Find where the given text appears and provide that cell's center as (x, y) coordinate. 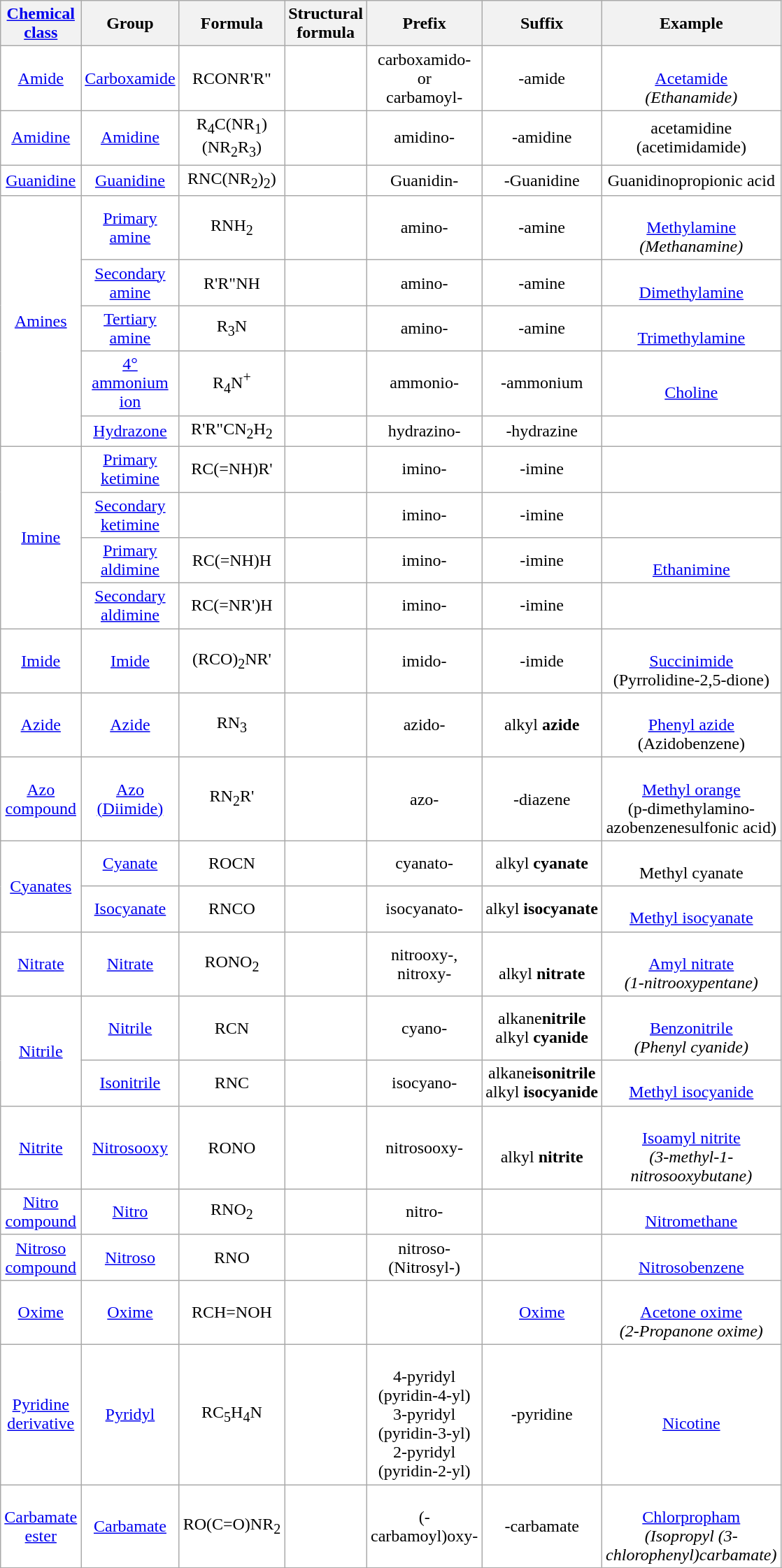
(RCO)2NR' (232, 661)
alkyl isocyanate (542, 909)
Carboxamide (130, 78)
cyano- (424, 1028)
4° ammonium ion (130, 383)
Amyl nitrate(1-nitrooxypentane) (691, 964)
Nitrite (41, 1147)
R3N (232, 329)
-diazene (542, 799)
alkyl cyanate (542, 863)
Carbamate ester (41, 1526)
azido- (424, 725)
alkaneisonitrilealkyl isocyanide (542, 1083)
Nitro (130, 1211)
-carbamate (542, 1526)
R4N+ (232, 383)
Succinimide(Pyrrolidine-2,5-dione) (691, 661)
RC(=NH)R' (232, 469)
ammonio- (424, 383)
-hydrazine (542, 431)
Primary aldimine (130, 561)
Nitro compound (41, 1211)
4-pyridyl(pyridin-4-yl)3-pyridyl(pyridin-3-yl)2-pyridyl(pyridin-2-yl) (424, 1414)
nitrosooxy- (424, 1147)
Cyanates (41, 886)
Secondary aldimine (130, 606)
amidino- (424, 138)
carboxamido-orcarbamoyl- (424, 78)
Cyanate (130, 863)
Benzonitrile(Phenyl cyanide) (691, 1028)
Methyl orange(p-dimethylamino-azobenzenesulfonic acid) (691, 799)
Isoamyl nitrite(3-methyl-1-nitrosooxybutane) (691, 1147)
isocyanato- (424, 909)
Chlorpropham(Isopropyl (3-chlorophenyl)carbamate) (691, 1526)
-pyridine (542, 1414)
acetamidine(acetimidamide) (691, 138)
Methyl cyanate (691, 863)
RO(C=O)NR2 (232, 1526)
RNC(NR2)2) (232, 180)
-amidine (542, 138)
Guanidin- (424, 180)
Ethanimine (691, 561)
RNCO (232, 909)
Acetamide(Ethanamide) (691, 78)
Azo(Diimide) (130, 799)
RN3 (232, 725)
RONO2 (232, 964)
ROCN (232, 863)
RONO (232, 1147)
-Guanidine (542, 180)
Example (691, 24)
Pyridyl (130, 1414)
RCONR'R" (232, 78)
RNO (232, 1257)
Suffix (542, 24)
Chemical class (41, 24)
Methyl isocyanide (691, 1083)
RCN (232, 1028)
Pyridine derivative (41, 1414)
RNH2 (232, 228)
Carbamate (130, 1526)
RN2R' (232, 799)
Hydrazone (130, 431)
Azo compound (41, 799)
Dimethylamine (691, 283)
Prefix (424, 24)
Nitroso (130, 1257)
Nitroso compound (41, 1257)
Formula (232, 24)
Amines (41, 322)
cyanato- (424, 863)
Methyl isocyanate (691, 909)
-imide (542, 661)
-amide (542, 78)
Imine (41, 537)
RNO2 (232, 1211)
alkanenitrilealkyl cyanide (542, 1028)
RCH=NOH (232, 1312)
nitro- (424, 1211)
R'R"NH (232, 283)
Primary ketimine (130, 469)
Group (130, 24)
Methylamine(Methanamine) (691, 228)
(-carbamoyl)oxy- (424, 1526)
R4C(NR1)(NR2R3) (232, 138)
Nicotine (691, 1414)
Acetone oxime(2-Propanone oxime) (691, 1312)
azo- (424, 799)
Structural formula (326, 24)
alkyl nitrite (542, 1147)
RNC (232, 1083)
Primary amine (130, 228)
-ammonium (542, 383)
Trimethylamine (691, 329)
Guanidinopropionic acid (691, 180)
imido- (424, 661)
RC(=NH)H (232, 561)
nitrooxy-, nitroxy- (424, 964)
hydrazino- (424, 431)
Isocyanate (130, 909)
RC(=NR')H (232, 606)
alkyl azide (542, 725)
Tertiary amine (130, 329)
Amide (41, 78)
Nitrosooxy (130, 1147)
Isonitrile (130, 1083)
Nitrosobenzene (691, 1257)
R'R"CN2H2 (232, 431)
nitroso- (Nitrosyl-) (424, 1257)
Choline (691, 383)
isocyano- (424, 1083)
Phenyl azide(Azidobenzene) (691, 725)
Nitromethane (691, 1211)
Secondary ketimine (130, 515)
RC5H4N (232, 1414)
Secondary amine (130, 283)
alkyl nitrate (542, 964)
